Output the (x, y) coordinate of the center of the cell containing the given text.  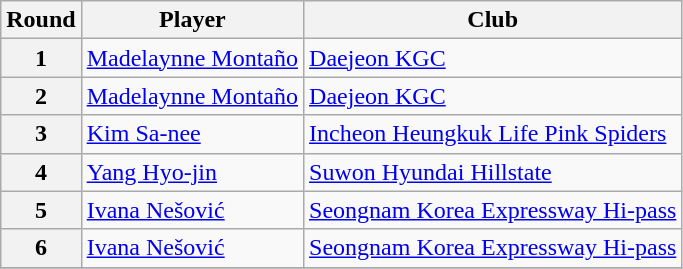
2 (41, 96)
Club (493, 20)
4 (41, 172)
Incheon Heungkuk Life Pink Spiders (493, 134)
6 (41, 248)
Player (192, 20)
5 (41, 210)
Yang Hyo-jin (192, 172)
1 (41, 58)
Kim Sa-nee (192, 134)
3 (41, 134)
Suwon Hyundai Hillstate (493, 172)
Round (41, 20)
